Determine the (x, y) coordinate at the center of the cell enclosing the given text.  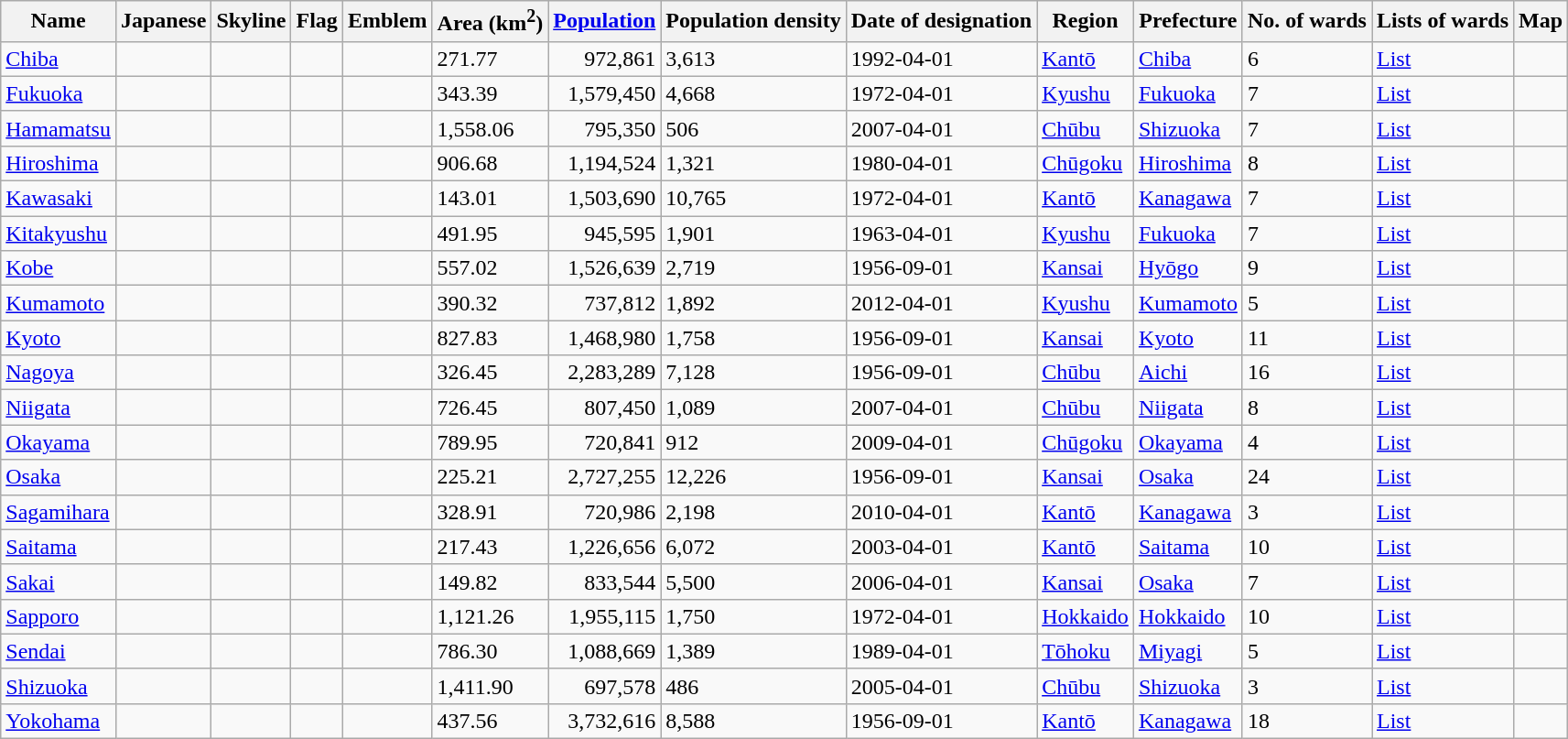
Kawasaki (59, 199)
Date of designation (941, 22)
5,500 (753, 581)
Aichi (1188, 373)
1992-04-01 (941, 59)
1,411.90 (491, 686)
506 (753, 128)
972,861 (604, 59)
18 (1307, 721)
1,088,669 (604, 651)
10,765 (753, 199)
Kobe (59, 268)
720,986 (604, 512)
328.91 (491, 512)
6 (1307, 59)
1,194,524 (604, 163)
Japanese (163, 22)
2005-04-01 (941, 686)
1,955,115 (604, 616)
24 (1307, 477)
827.83 (491, 338)
11 (1307, 338)
1,558.06 (491, 128)
1,321 (753, 163)
217.43 (491, 547)
789.95 (491, 442)
Hyōgo (1188, 268)
8,588 (753, 721)
1,121.26 (491, 616)
4,668 (753, 93)
Skyline (251, 22)
3,613 (753, 59)
1,526,639 (604, 268)
1,579,450 (604, 93)
Kitakyushu (59, 234)
486 (753, 686)
1,089 (753, 408)
Miyagi (1188, 651)
Map (1541, 22)
2,283,289 (604, 373)
2,727,255 (604, 477)
1,226,656 (604, 547)
4 (1307, 442)
Population (604, 22)
Population density (753, 22)
2012-04-01 (941, 303)
786.30 (491, 651)
2,719 (753, 268)
1,468,980 (604, 338)
Hamamatsu (59, 128)
2010-04-01 (941, 512)
390.32 (491, 303)
6,072 (753, 547)
225.21 (491, 477)
Prefecture (1188, 22)
1963-04-01 (941, 234)
1,901 (753, 234)
Nagoya (59, 373)
7,128 (753, 373)
720,841 (604, 442)
No. of wards (1307, 22)
Sagamihara (59, 512)
437.56 (491, 721)
1989-04-01 (941, 651)
Sendai (59, 651)
697,578 (604, 686)
912 (753, 442)
795,350 (604, 128)
Region (1086, 22)
3,732,616 (604, 721)
271.77 (491, 59)
1,892 (753, 303)
906.68 (491, 163)
1,389 (753, 651)
12,226 (753, 477)
16 (1307, 373)
Flag (317, 22)
343.39 (491, 93)
807,450 (604, 408)
945,595 (604, 234)
Area (km2) (491, 22)
1,750 (753, 616)
2,198 (753, 512)
1,758 (753, 338)
Sakai (59, 581)
2009-04-01 (941, 442)
557.02 (491, 268)
149.82 (491, 581)
143.01 (491, 199)
737,812 (604, 303)
9 (1307, 268)
Sapporo (59, 616)
Lists of wards (1443, 22)
491.95 (491, 234)
2006-04-01 (941, 581)
Name (59, 22)
1,503,690 (604, 199)
Yokohama (59, 721)
2003-04-01 (941, 547)
1980-04-01 (941, 163)
326.45 (491, 373)
Tōhoku (1086, 651)
726.45 (491, 408)
833,544 (604, 581)
Emblem (387, 22)
